Return (X, Y) of the center of cell containing provided text 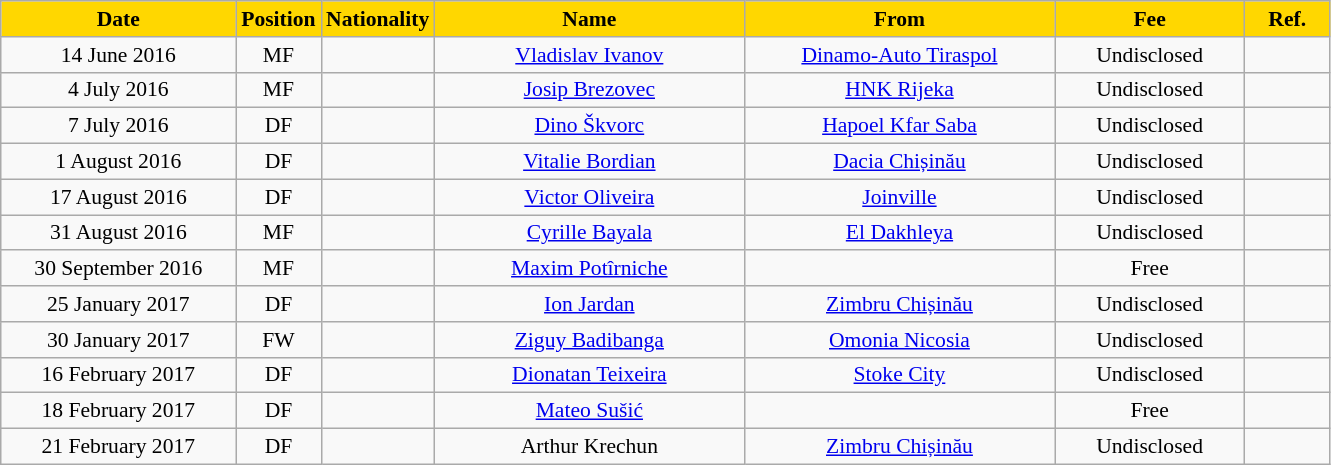
Victor Oliveira (589, 197)
7 July 2016 (118, 126)
Nationality (378, 19)
16 February 2017 (118, 375)
FW (278, 340)
Position (278, 19)
Name (589, 19)
Stoke City (899, 375)
Date (118, 19)
1 August 2016 (118, 162)
Dinamo-Auto Tiraspol (899, 55)
Ref. (1288, 19)
Josip Brezovec (589, 90)
Arthur Krechun (589, 447)
Vitalie Bordian (589, 162)
Hapoel Kfar Saba (899, 126)
30 January 2017 (118, 340)
Joinville (899, 197)
25 January 2017 (118, 304)
21 February 2017 (118, 447)
Dino Škvorc (589, 126)
Dionatan Teixeira (589, 375)
HNK Rijeka (899, 90)
30 September 2016 (118, 269)
Fee (1150, 19)
Ziguy Badibanga (589, 340)
El Dakhleya (899, 233)
31 August 2016 (118, 233)
17 August 2016 (118, 197)
Dacia Chișinău (899, 162)
4 July 2016 (118, 90)
Maxim Potîrniche (589, 269)
Mateo Sušić (589, 411)
Omonia Nicosia (899, 340)
Cyrille Bayala (589, 233)
Ion Jardan (589, 304)
Vladislav Ivanov (589, 55)
14 June 2016 (118, 55)
18 February 2017 (118, 411)
From (899, 19)
